For the text-containing cell, return its midpoint in (x, y) coordinate format. 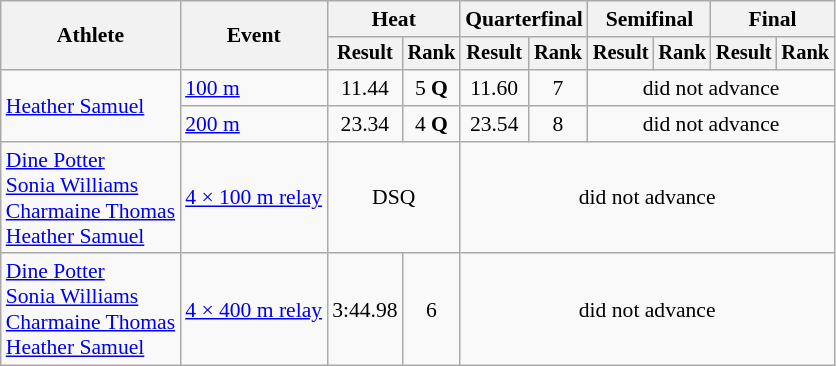
DSQ (394, 198)
Heat (394, 19)
100 m (254, 88)
Event (254, 36)
Final (772, 19)
200 m (254, 124)
11.60 (494, 88)
3:44.98 (364, 310)
4 Q (432, 124)
4 × 100 m relay (254, 198)
4 × 400 m relay (254, 310)
7 (558, 88)
8 (558, 124)
Semifinal (650, 19)
5 Q (432, 88)
11.44 (364, 88)
6 (432, 310)
Heather Samuel (90, 106)
23.54 (494, 124)
Quarterfinal (524, 19)
23.34 (364, 124)
Athlete (90, 36)
